Locate the cell with the specified text and output its [X, Y] center coordinate. 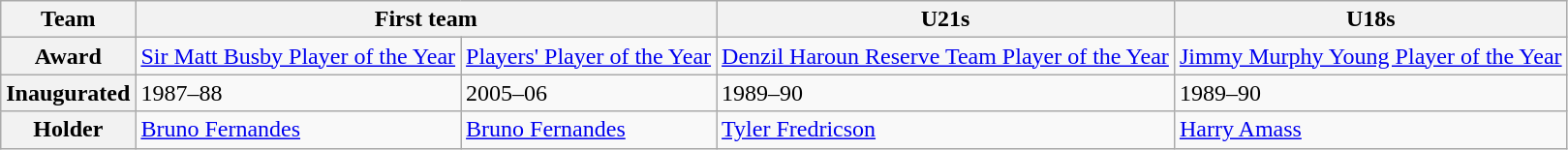
Denzil Haroun Reserve Team Player of the Year [945, 56]
Holder [68, 130]
U18s [1370, 19]
Players' Player of the Year [589, 56]
2005–06 [589, 93]
U21s [945, 19]
1987–88 [298, 93]
Sir Matt Busby Player of the Year [298, 56]
Inaugurated [68, 93]
Award [68, 56]
Tyler Fredricson [945, 130]
Jimmy Murphy Young Player of the Year [1370, 56]
First team [426, 19]
Harry Amass [1370, 130]
Team [68, 19]
